Determine the (x, y) coordinate at the center of the cell enclosing the given text.  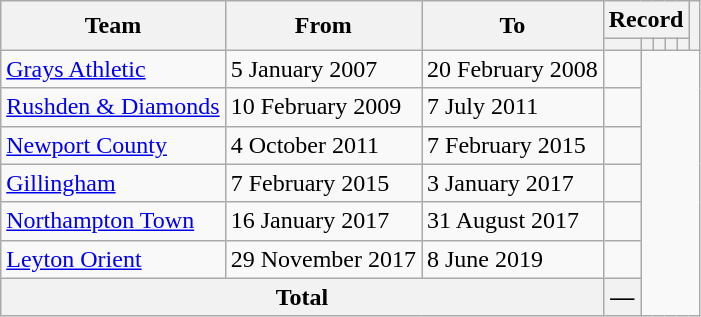
Total (302, 297)
Team (113, 26)
5 January 2007 (323, 69)
— (622, 297)
29 November 2017 (323, 259)
4 October 2011 (323, 145)
Grays Athletic (113, 69)
Newport County (113, 145)
Record (646, 20)
3 January 2017 (513, 183)
31 August 2017 (513, 221)
From (323, 26)
7 July 2011 (513, 107)
Leyton Orient (113, 259)
20 February 2008 (513, 69)
Gillingham (113, 183)
10 February 2009 (323, 107)
Rushden & Diamonds (113, 107)
8 June 2019 (513, 259)
Northampton Town (113, 221)
To (513, 26)
16 January 2017 (323, 221)
